Scan for the cell matching the given text and deliver its [X, Y] coordinate at center. 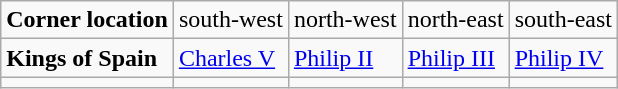
south-west [230, 20]
south-east [563, 20]
Charles V [230, 58]
Corner location [88, 20]
Philip III [456, 58]
Philip II [345, 58]
north-east [456, 20]
Kings of Spain [88, 58]
Philip IV [563, 58]
north-west [345, 20]
